Locate the cell with the specified text and output its [x, y] center coordinate. 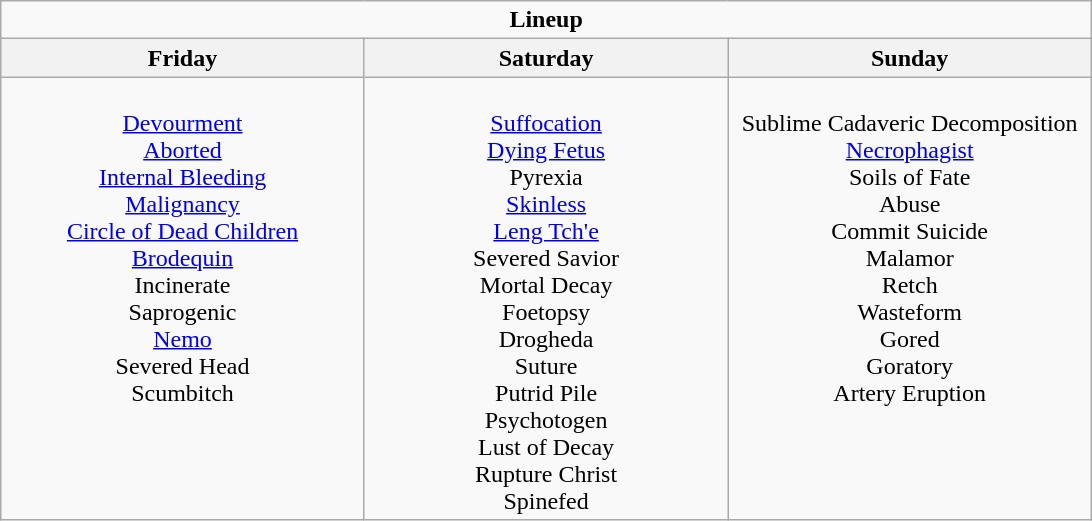
Friday [183, 58]
Devourment Aborted Internal Bleeding Malignancy Circle of Dead Children Brodequin Incinerate Saprogenic Nemo Severed Head Scumbitch [183, 298]
Saturday [546, 58]
Sublime Cadaveric Decomposition Necrophagist Soils of Fate Abuse Commit Suicide Malamor Retch Wasteform Gored Goratory Artery Eruption [910, 298]
Sunday [910, 58]
Lineup [546, 20]
